Return (x, y) of the center of cell containing provided text 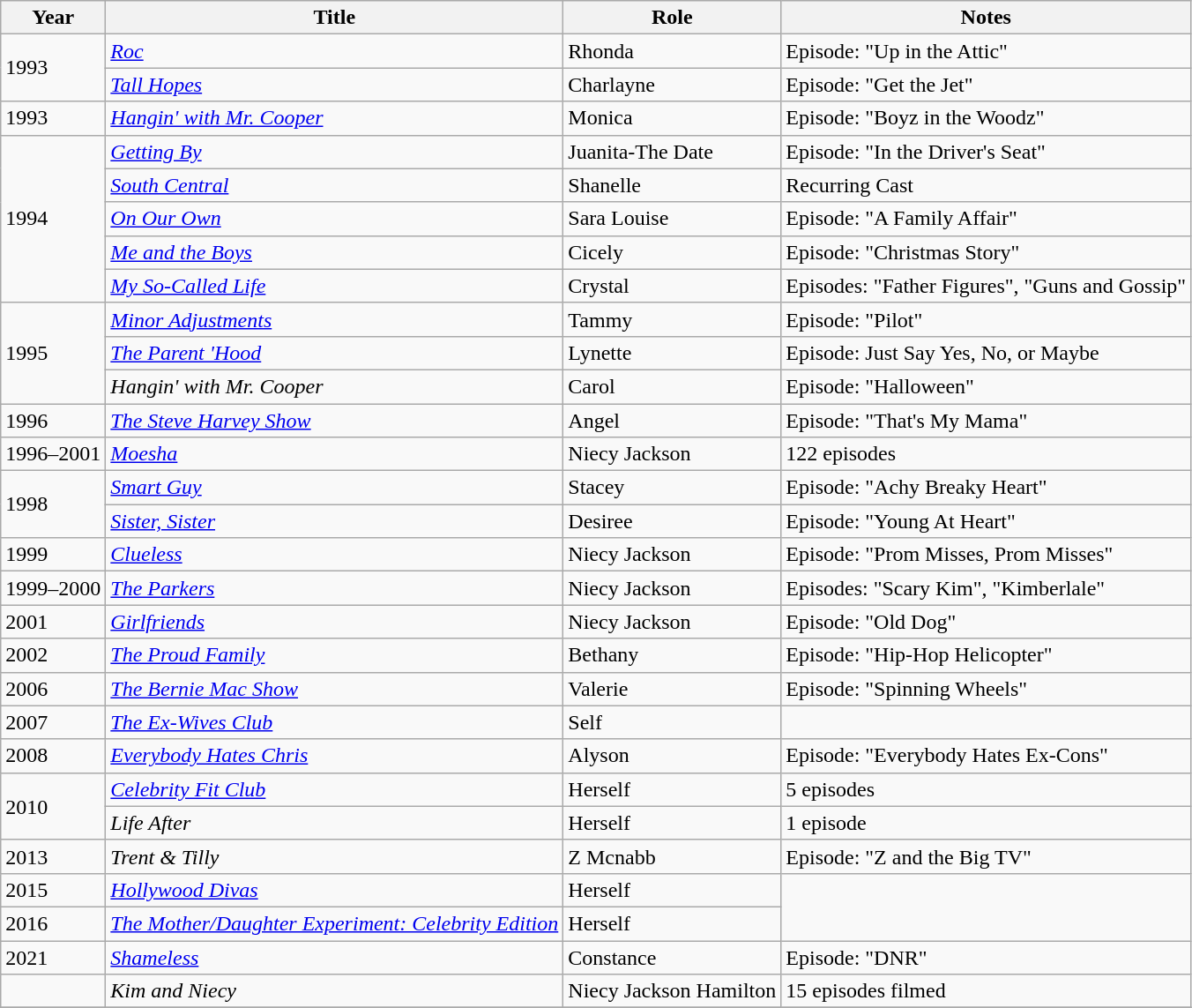
1998 (53, 504)
On Our Own (335, 219)
Shanelle (672, 185)
Sara Louise (672, 219)
Celebrity Fit Club (335, 789)
Stacey (672, 488)
The Parkers (335, 588)
Episode: "That's My Mama" (986, 421)
Episode: "Achy Breaky Heart" (986, 488)
Episode: "Z and the Big TV" (986, 856)
Life After (335, 823)
2001 (53, 622)
15 episodes filmed (986, 991)
The Bernie Mac Show (335, 689)
Everybody Hates Chris (335, 756)
Girlfriends (335, 622)
Me and the Boys (335, 252)
Year (53, 18)
Episodes: "Father Figures", "Guns and Gossip" (986, 286)
Bethany (672, 655)
2002 (53, 655)
2013 (53, 856)
The Ex-Wives Club (335, 722)
Kim and Niecy (335, 991)
Episode: "Young At Heart" (986, 521)
Episode: "DNR" (986, 957)
2015 (53, 890)
2021 (53, 957)
My So-Called Life (335, 286)
Recurring Cast (986, 185)
Constance (672, 957)
Episodes: "Scary Kim", "Kimberlale" (986, 588)
Episode: "Hip-Hop Helicopter" (986, 655)
Minor Adjustments (335, 319)
Hollywood Divas (335, 890)
The Steve Harvey Show (335, 421)
Sister, Sister (335, 521)
The Parent 'Hood (335, 353)
1996 (53, 421)
Episode: Just Say Yes, No, or Maybe (986, 353)
Episode: "Boyz in the Woodz" (986, 118)
Episode: "Spinning Wheels" (986, 689)
Shameless (335, 957)
2006 (53, 689)
Smart Guy (335, 488)
1994 (53, 219)
5 episodes (986, 789)
Clueless (335, 555)
Z Mcnabb (672, 856)
Episode: "Pilot" (986, 319)
1995 (53, 353)
The Mother/Daughter Experiment: Celebrity Edition (335, 923)
Episode: "Get the Jet" (986, 85)
Charlayne (672, 85)
Valerie (672, 689)
Rhonda (672, 51)
Episode: "Christmas Story" (986, 252)
Moesha (335, 454)
Episode: "Halloween" (986, 386)
Title (335, 18)
Episode: "Old Dog" (986, 622)
Roc (335, 51)
Tammy (672, 319)
Carol (672, 386)
Monica (672, 118)
Episode: "A Family Affair" (986, 219)
1999–2000 (53, 588)
2008 (53, 756)
Desiree (672, 521)
Getting By (335, 152)
1996–2001 (53, 454)
South Central (335, 185)
Juanita-The Date (672, 152)
1999 (53, 555)
Role (672, 18)
Self (672, 722)
Cicely (672, 252)
Notes (986, 18)
Episode: "Up in the Attic" (986, 51)
Angel (672, 421)
2010 (53, 806)
Episode: "In the Driver's Seat" (986, 152)
Episode: "Prom Misses, Prom Misses" (986, 555)
Alyson (672, 756)
Lynette (672, 353)
2007 (53, 722)
Niecy Jackson Hamilton (672, 991)
122 episodes (986, 454)
Episode: "Everybody Hates Ex-Cons" (986, 756)
The Proud Family (335, 655)
Tall Hopes (335, 85)
Crystal (672, 286)
Trent & Tilly (335, 856)
1 episode (986, 823)
2016 (53, 923)
